Determine the (X, Y) coordinate at the center of the cell enclosing the given text.  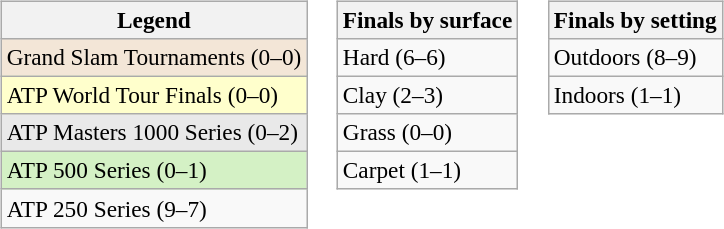
Legend (154, 20)
Outdoors (8–9) (635, 57)
Indoors (1–1) (635, 95)
ATP 500 Series (0–1) (154, 171)
Finals by surface (427, 20)
Carpet (1–1) (427, 171)
ATP World Tour Finals (0–0) (154, 95)
Grand Slam Tournaments (0–0) (154, 57)
Hard (6–6) (427, 57)
ATP 250 Series (9–7) (154, 208)
Finals by setting (635, 20)
Grass (0–0) (427, 133)
ATP Masters 1000 Series (0–2) (154, 133)
Clay (2–3) (427, 95)
